Return (x, y) of the center of cell containing provided text 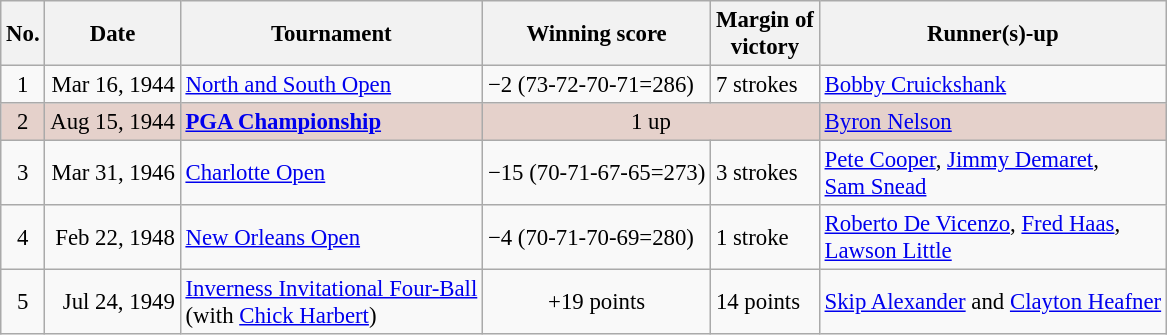
1 up (652, 122)
Aug 15, 1944 (112, 122)
Feb 22, 1948 (112, 238)
3 strokes (766, 174)
Bobby Cruickshank (992, 85)
Tournament (331, 34)
Pete Cooper, Jimmy Demaret, Sam Snead (992, 174)
+19 points (597, 302)
Winning score (597, 34)
−2 (73-72-70-71=286) (597, 85)
Roberto De Vicenzo, Fred Haas, Lawson Little (992, 238)
No. (23, 34)
North and South Open (331, 85)
Charlotte Open (331, 174)
1 stroke (766, 238)
Date (112, 34)
1 (23, 85)
14 points (766, 302)
Runner(s)-up (992, 34)
2 (23, 122)
5 (23, 302)
Byron Nelson (992, 122)
Margin ofvictory (766, 34)
7 strokes (766, 85)
−15 (70-71-67-65=273) (597, 174)
Inverness Invitational Four-Ball(with Chick Harbert) (331, 302)
3 (23, 174)
New Orleans Open (331, 238)
Mar 31, 1946 (112, 174)
−4 (70-71-70-69=280) (597, 238)
Mar 16, 1944 (112, 85)
Jul 24, 1949 (112, 302)
PGA Championship (331, 122)
4 (23, 238)
Skip Alexander and Clayton Heafner (992, 302)
